Provide the [X, Y] coordinate of the cell's center where the given text is located.  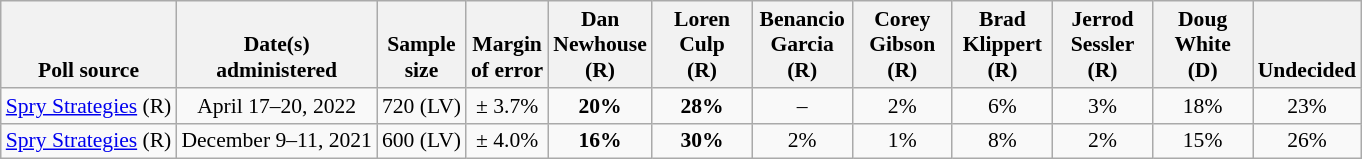
26% [1307, 141]
18% [1203, 106]
JerrodSessler(R) [1102, 44]
December 9–11, 2021 [276, 141]
Date(s)administered [276, 44]
30% [702, 141]
720 (LV) [422, 106]
600 (LV) [422, 141]
DanNewhouse(R) [600, 44]
Marginof error [507, 44]
Poll source [89, 44]
April 17–20, 2022 [276, 106]
28% [702, 106]
– [802, 106]
8% [1002, 141]
CoreyGibson(R) [902, 44]
± 3.7% [507, 106]
1% [902, 141]
BenancioGarcia(R) [802, 44]
16% [600, 141]
DougWhite(D) [1203, 44]
BradKlippert(R) [1002, 44]
15% [1203, 141]
6% [1002, 106]
LorenCulp(R) [702, 44]
3% [1102, 106]
Samplesize [422, 44]
± 4.0% [507, 141]
Undecided [1307, 44]
23% [1307, 106]
20% [600, 106]
